Pinpoint the cell where the given text exists, returning its (X, Y) midpoint coordinate. 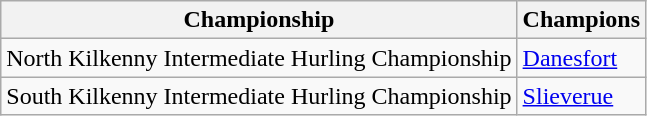
North Kilkenny Intermediate Hurling Championship (259, 58)
Slieverue (581, 96)
South Kilkenny Intermediate Hurling Championship (259, 96)
Danesfort (581, 58)
Championship (259, 20)
Champions (581, 20)
